Find where the given text appears and provide that cell's center as [X, Y] coordinate. 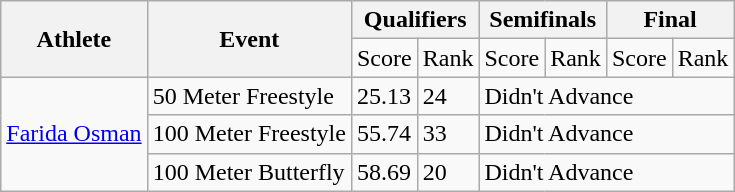
Final [670, 20]
Semifinals [542, 20]
Farida Osman [74, 134]
Qualifiers [414, 20]
33 [448, 134]
50 Meter Freestyle [249, 96]
24 [448, 96]
55.74 [384, 134]
100 Meter Butterfly [249, 172]
25.13 [384, 96]
100 Meter Freestyle [249, 134]
Event [249, 39]
20 [448, 172]
Athlete [74, 39]
58.69 [384, 172]
